Capture the cell that displays the provided text and extract its [x, y] central coordinate. 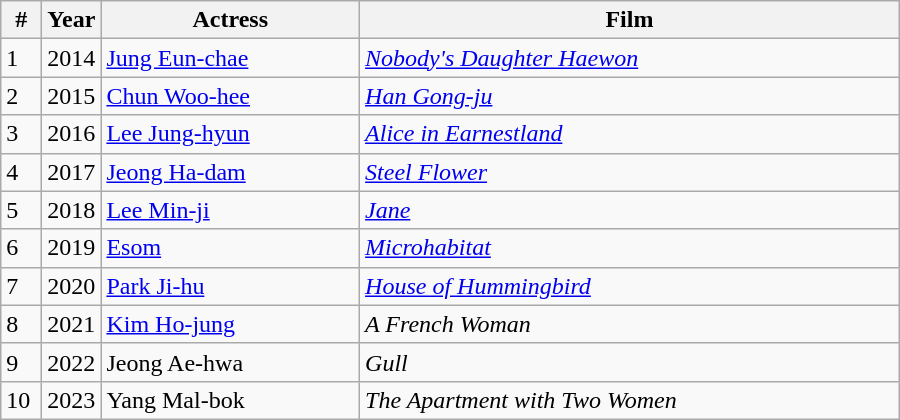
2023 [72, 400]
4 [22, 172]
Esom [230, 248]
Alice in Earnestland [630, 134]
Chun Woo-hee [230, 96]
Gull [630, 362]
2021 [72, 324]
Film [630, 20]
Jeong Ha-dam [230, 172]
The Apartment with Two Women [630, 400]
Yang Mal-bok [230, 400]
Jung Eun-chae [230, 58]
Nobody's Daughter Haewon [630, 58]
2018 [72, 210]
Lee Min-ji [230, 210]
Lee Jung-hyun [230, 134]
Park Ji-hu [230, 286]
Microhabitat [630, 248]
Jeong Ae-hwa [230, 362]
1 [22, 58]
House of Hummingbird [630, 286]
2014 [72, 58]
Actress [230, 20]
7 [22, 286]
2015 [72, 96]
8 [22, 324]
Jane [630, 210]
3 [22, 134]
2019 [72, 248]
6 [22, 248]
Steel Flower [630, 172]
Han Gong-ju [630, 96]
2020 [72, 286]
9 [22, 362]
2017 [72, 172]
5 [22, 210]
Year [72, 20]
2022 [72, 362]
2016 [72, 134]
2 [22, 96]
10 [22, 400]
# [22, 20]
Kim Ho-jung [230, 324]
A French Woman [630, 324]
